From the cell containing the given text, extract its center point as (x, y) coordinate. 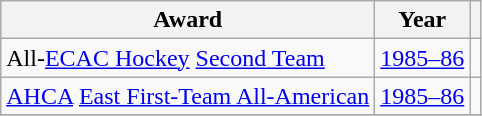
AHCA East First-Team All-American (188, 96)
Year (422, 20)
Award (188, 20)
All-ECAC Hockey Second Team (188, 58)
